Search for the cell housing the specified text and yield its [x, y] center coordinate. 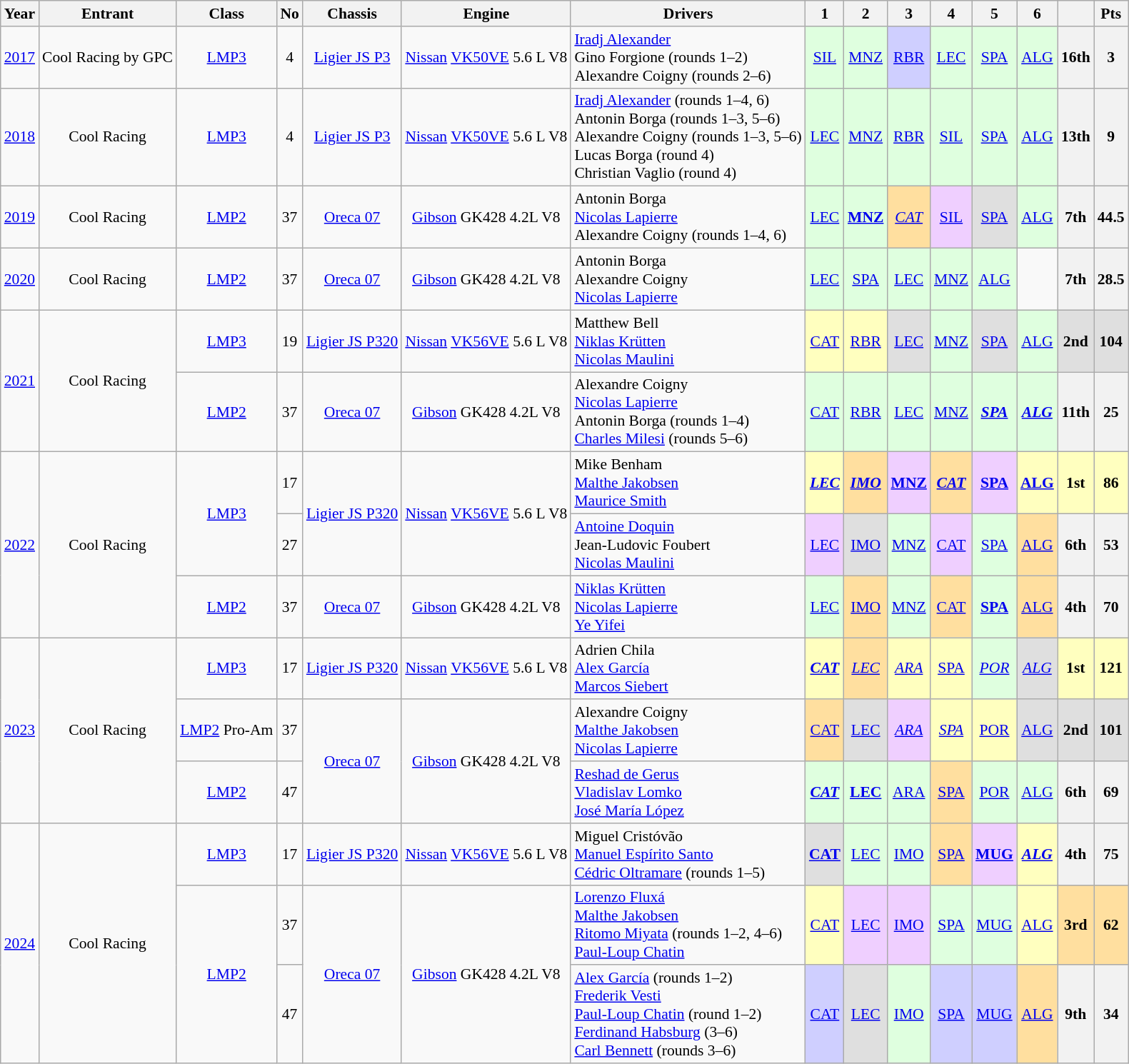
Alexandre Coigny Nicolas Lapierre Antonin Borga (rounds 1–4) Charles Milesi (rounds 5–6) [688, 412]
1 [825, 14]
Miguel Cristóvão Manuel Espírito Santo Cédric Oltramare (rounds 1–5) [688, 854]
25 [1111, 412]
Alexandre Coigny Malthe Jakobsen Nicolas Lapierre [688, 731]
2024 [20, 943]
104 [1111, 341]
Antonin Borga Alexandre Coigny Nicolas Lapierre [688, 280]
LMP2 Pro-Am [226, 731]
16th [1075, 57]
3rd [1075, 925]
Adrien Chila Alex García Marcos Siebert [688, 668]
44.5 [1111, 217]
28.5 [1111, 280]
62 [1111, 925]
Antonin Borga Nicolas Lapierre Alexandre Coigny (rounds 1–4, 6) [688, 217]
19 [290, 341]
Reshad de Gerus Vladislav Lomko José María López [688, 793]
9 [1111, 137]
101 [1111, 731]
86 [1111, 483]
13th [1075, 137]
Niklas Krütten Nicolas Lapierre Ye Yifei [688, 607]
34 [1111, 1015]
2022 [20, 545]
Entrant [107, 14]
75 [1111, 854]
2 [865, 14]
Pts [1111, 14]
6 [1037, 14]
Lorenzo Fluxá Malthe Jakobsen Ritomo Miyata (rounds 1–2, 4–6) Paul-Loup Chatin [688, 925]
Engine [486, 14]
Iradj Alexander Gino Forgione (rounds 1–2) Alexandre Coigny (rounds 2–6) [688, 57]
No [290, 14]
Chassis [352, 14]
27 [290, 546]
Alex García (rounds 1–2) Frederik Vesti Paul-Loup Chatin (round 1–2) Ferdinand Habsburg (3–6) Carl Bennett (rounds 3–6) [688, 1015]
Mike Benham Malthe Jakobsen Maurice Smith [688, 483]
Antoine Doquin Jean-Ludovic Foubert Nicolas Maulini [688, 546]
9th [1075, 1015]
2017 [20, 57]
Iradj Alexander (rounds 1–4, 6) Antonin Borga (rounds 1–3, 5–6) Alexandre Coigny (rounds 1–3, 5–6) Lucas Borga (round 4) Christian Vaglio (round 4) [688, 137]
5 [994, 14]
2018 [20, 137]
Matthew Bell Niklas Krütten Nicolas Maulini [688, 341]
Drivers [688, 14]
2021 [20, 381]
2020 [20, 280]
121 [1111, 668]
2023 [20, 731]
Cool Racing by GPC [107, 57]
2019 [20, 217]
Year [20, 14]
53 [1111, 546]
Class [226, 14]
11th [1075, 412]
70 [1111, 607]
69 [1111, 793]
